Detect which cell encompasses the target text, then output its [x, y] center coordinate. 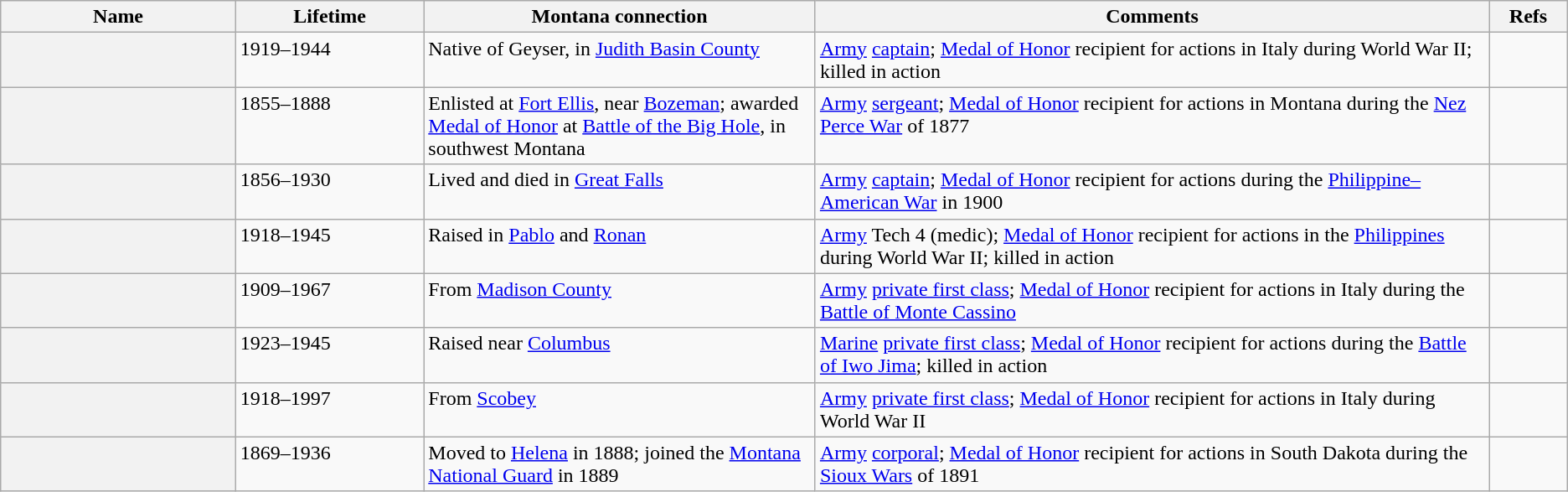
Army captain; Medal of Honor recipient for actions in Italy during World War II; killed in action [1152, 60]
Marine private first class; Medal of Honor recipient for actions during the Battle of Iwo Jima; killed in action [1152, 355]
1856–1930 [329, 191]
1923–1945 [329, 355]
Name [119, 17]
Native of Geyser, in Judith Basin County [620, 60]
1909–1967 [329, 300]
Army corporal; Medal of Honor recipient for actions in South Dakota during the Sioux Wars of 1891 [1152, 464]
From Scobey [620, 409]
Refs [1529, 17]
Montana connection [620, 17]
Army sergeant; Medal of Honor recipient for actions in Montana during the Nez Perce War of 1877 [1152, 126]
1918–1945 [329, 246]
Army Tech 4 (medic); Medal of Honor recipient for actions in the Philippines during World War II; killed in action [1152, 246]
Army private first class; Medal of Honor recipient for actions in Italy during the Battle of Monte Cassino [1152, 300]
Raised near Columbus [620, 355]
Raised in Pablo and Ronan [620, 246]
Moved to Helena in 1888; joined the Montana National Guard in 1889 [620, 464]
1855–1888 [329, 126]
Army captain; Medal of Honor recipient for actions during the Philippine–American War in 1900 [1152, 191]
1869–1936 [329, 464]
1918–1997 [329, 409]
Enlisted at Fort Ellis, near Bozeman; awarded Medal of Honor at Battle of the Big Hole, in southwest Montana [620, 126]
Army private first class; Medal of Honor recipient for actions in Italy during World War II [1152, 409]
Lived and died in Great Falls [620, 191]
Comments [1152, 17]
1919–1944 [329, 60]
From Madison County [620, 300]
Lifetime [329, 17]
